Extract the [x, y] coordinate from the center of the cell holding the provided text.  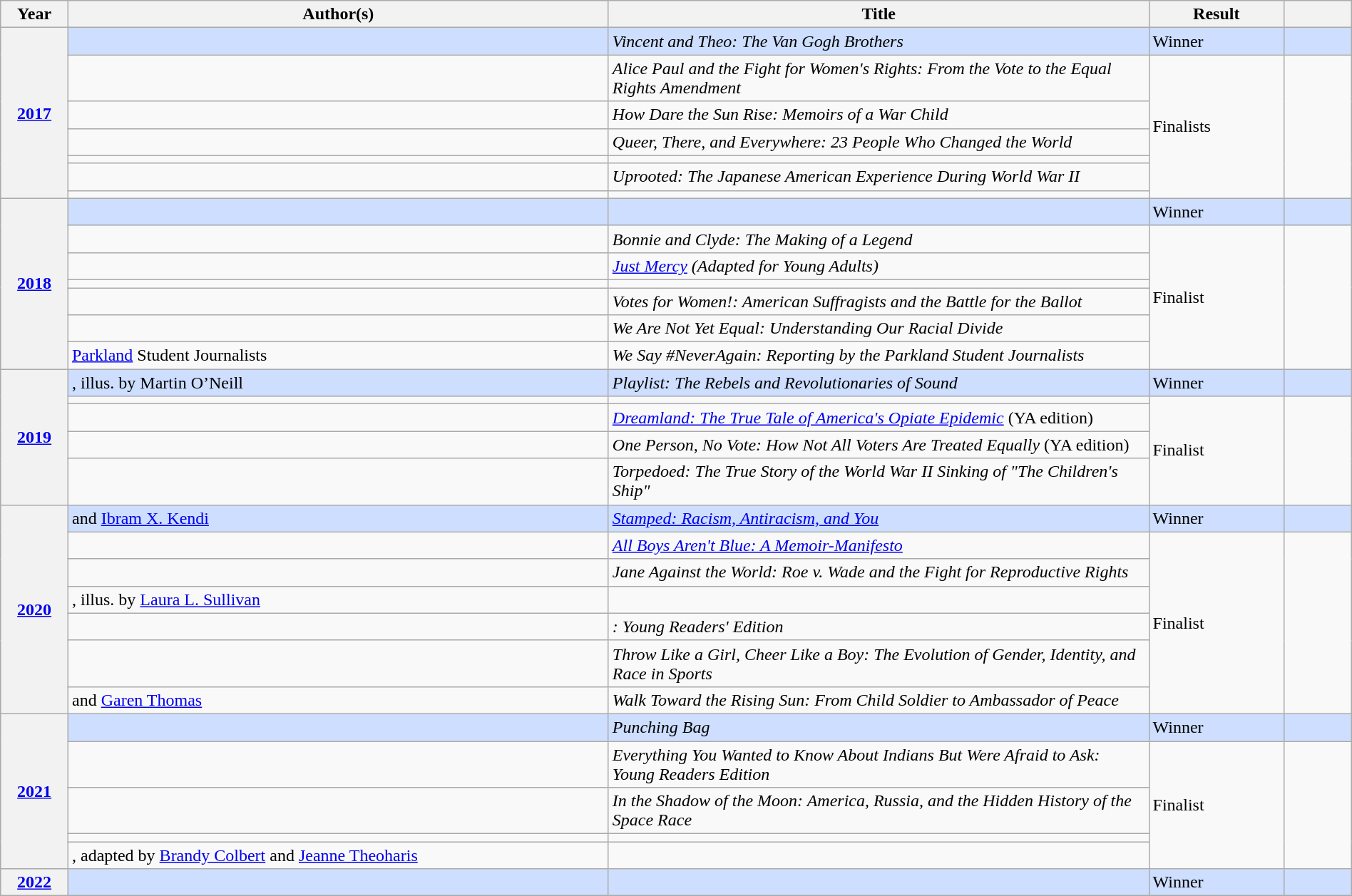
and Garen Thomas [338, 700]
Parkland Student Journalists [338, 356]
In the Shadow of the Moon: America, Russia, and the Hidden History of the Space Race [879, 811]
2018 [34, 284]
2017 [34, 113]
2019 [34, 437]
All Boys Aren't Blue: A Memoir-Manifesto [879, 545]
Queer, There, and Everywhere: 23 People Who Changed the World [879, 142]
Bonnie and Clyde: The Making of a Legend [879, 239]
and Ibram X. Kendi [338, 518]
How Dare the Sun Rise: Memoirs of a War Child [879, 115]
2022 [34, 882]
Stamped: Racism, Antiracism, and You [879, 518]
2021 [34, 791]
Dreamland: The True Tale of America's Opiate Epidemic (YA edition) [879, 418]
Punching Bag [879, 727]
Year [34, 14]
Title [879, 14]
, illus. by Martin O’Neill [338, 383]
Author(s) [338, 14]
Walk Toward the Rising Sun: From Child Soldier to Ambassador of Peace [879, 700]
Alice Paul and the Fight for Women's Rights: From the Vote to the Equal Rights Amendment [879, 78]
Everything You Wanted to Know About Indians But Were Afraid to Ask: Young Readers Edition [879, 764]
Throw Like a Girl, Cheer Like a Boy: The Evolution of Gender, Identity, and Race in Sports [879, 663]
We Say #NeverAgain: Reporting by the Parkland Student Journalists [879, 356]
2020 [34, 609]
, adapted by Brandy Colbert and Jeanne Theoharis [338, 855]
Just Mercy (Adapted for Young Adults) [879, 266]
Jane Against the World: Roe v. Wade and the Fight for Reproductive Rights [879, 572]
One Person, No Vote: How Not All Voters Are Treated Equally (YA edition) [879, 445]
, illus. by Laura L. Sullivan [338, 599]
We Are Not Yet Equal: Understanding Our Racial Divide [879, 329]
Vincent and Theo: The Van Gogh Brothers [879, 41]
Votes for Women!: American Suffragists and the Battle for the Ballot [879, 302]
Result [1217, 14]
Playlist: The Rebels and Revolutionaries of Sound [879, 383]
Finalists [1217, 127]
Torpedoed: The True Story of the World War II Sinking of "The Children's Ship" [879, 482]
Uprooted: The Japanese American Experience During World War II [879, 177]
: Young Readers' Edition [879, 627]
